For the text-containing cell, return its midpoint in [X, Y] coordinate format. 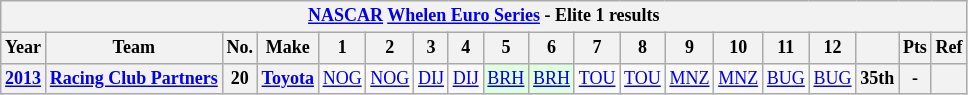
7 [596, 48]
11 [786, 48]
Team [134, 48]
Make [288, 48]
35th [878, 78]
2 [390, 48]
10 [738, 48]
3 [432, 48]
Pts [916, 48]
12 [832, 48]
Ref [949, 48]
1 [342, 48]
Toyota [288, 78]
4 [466, 48]
- [916, 78]
Year [24, 48]
9 [690, 48]
20 [240, 78]
5 [506, 48]
No. [240, 48]
NASCAR Whelen Euro Series - Elite 1 results [484, 16]
6 [552, 48]
Racing Club Partners [134, 78]
8 [642, 48]
2013 [24, 78]
